Pinpoint the cell where the given text exists, returning its (x, y) midpoint coordinate. 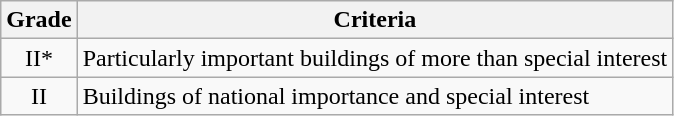
II (39, 96)
Buildings of national importance and special interest (375, 96)
Grade (39, 20)
Particularly important buildings of more than special interest (375, 58)
Criteria (375, 20)
II* (39, 58)
